Output the (x, y) coordinate of the center of the cell containing the given text.  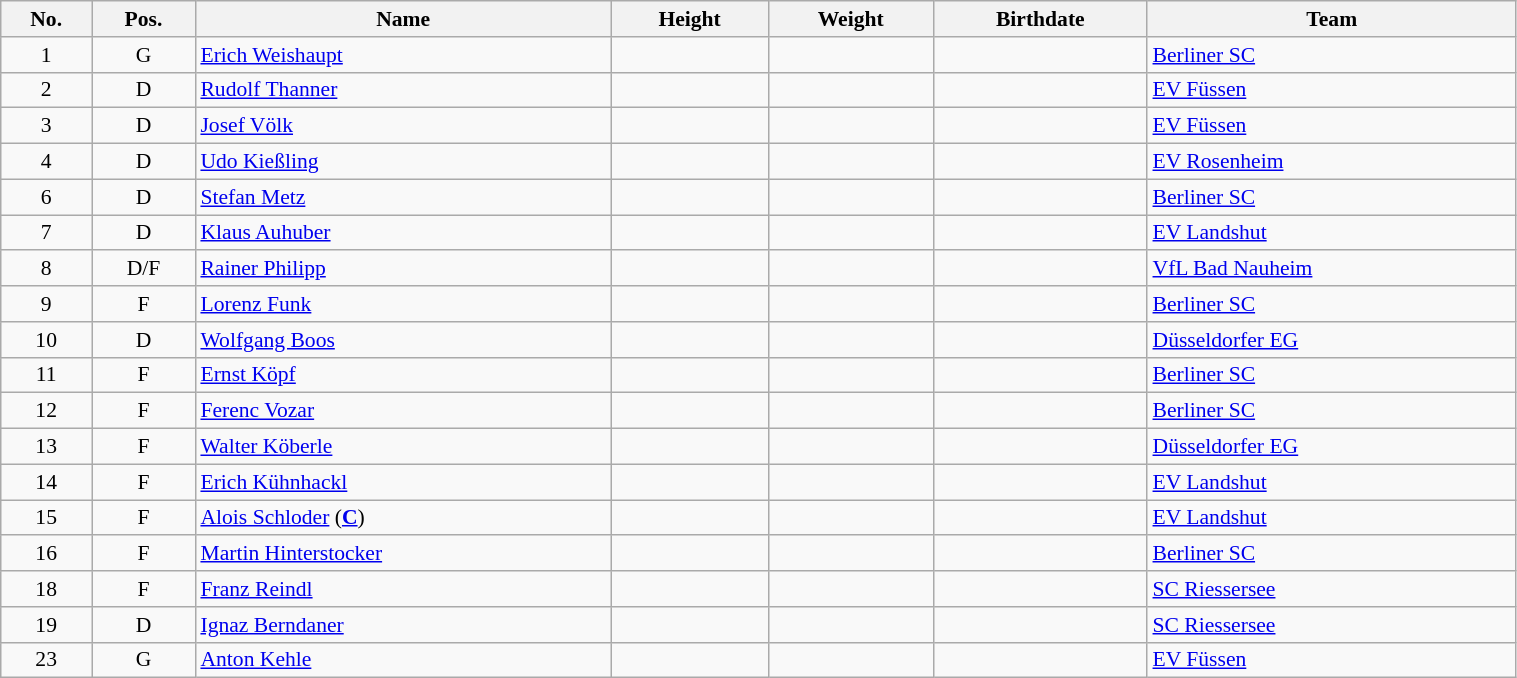
Pos. (144, 19)
Rainer Philipp (403, 269)
Team (1332, 19)
12 (46, 411)
Josef Völk (403, 126)
Franz Reindl (403, 589)
Name (403, 19)
Anton Kehle (403, 660)
Birthdate (1040, 19)
2 (46, 90)
1 (46, 55)
Erich Kühnhackl (403, 482)
Stefan Metz (403, 197)
3 (46, 126)
Alois Schloder (C) (403, 518)
Ferenc Vozar (403, 411)
4 (46, 162)
Rudolf Thanner (403, 90)
9 (46, 304)
Wolfgang Boos (403, 340)
14 (46, 482)
VfL Bad Nauheim (1332, 269)
7 (46, 233)
16 (46, 554)
Ignaz Berndaner (403, 625)
8 (46, 269)
Udo Kießling (403, 162)
No. (46, 19)
11 (46, 375)
13 (46, 447)
10 (46, 340)
Weight (850, 19)
19 (46, 625)
Klaus Auhuber (403, 233)
23 (46, 660)
Erich Weishaupt (403, 55)
Lorenz Funk (403, 304)
Walter Köberle (403, 447)
Ernst Köpf (403, 375)
D/F (144, 269)
6 (46, 197)
15 (46, 518)
18 (46, 589)
Martin Hinterstocker (403, 554)
Height (690, 19)
EV Rosenheim (1332, 162)
